Search for the cell housing the specified text and yield its (x, y) center coordinate. 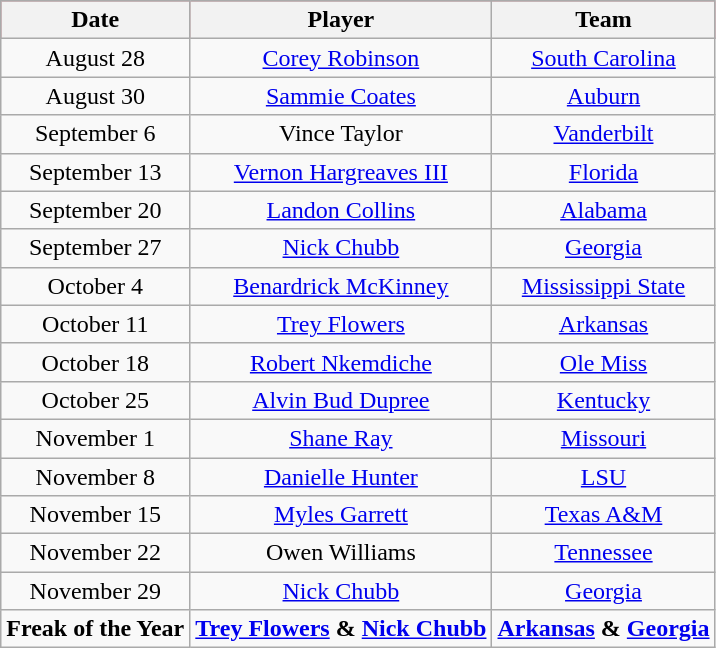
August 30 (96, 96)
Texas A&M (604, 515)
Ole Miss (604, 362)
Trey Flowers & Nick Chubb (341, 629)
Benardrick McKinney (341, 286)
August 28 (96, 58)
Tennessee (604, 553)
South Carolina (604, 58)
Trey Flowers (341, 324)
Landon Collins (341, 210)
October 25 (96, 400)
Date (96, 20)
Team (604, 20)
Danielle Hunter (341, 477)
November 1 (96, 438)
November 15 (96, 515)
Florida (604, 172)
September 27 (96, 248)
Player (341, 20)
Corey Robinson (341, 58)
Alvin Bud Dupree (341, 400)
Auburn (604, 96)
Sammie Coates (341, 96)
Arkansas & Georgia (604, 629)
Vince Taylor (341, 134)
September 6 (96, 134)
September 20 (96, 210)
Vernon Hargreaves III (341, 172)
Freak of the Year (96, 629)
Alabama (604, 210)
Mississippi State (604, 286)
November 8 (96, 477)
November 29 (96, 591)
Owen Williams (341, 553)
Missouri (604, 438)
October 11 (96, 324)
Vanderbilt (604, 134)
Robert Nkemdiche (341, 362)
Arkansas (604, 324)
Shane Ray (341, 438)
October 4 (96, 286)
September 13 (96, 172)
Kentucky (604, 400)
November 22 (96, 553)
October 18 (96, 362)
LSU (604, 477)
Myles Garrett (341, 515)
